Scan for the cell matching the given text and deliver its (X, Y) coordinate at center. 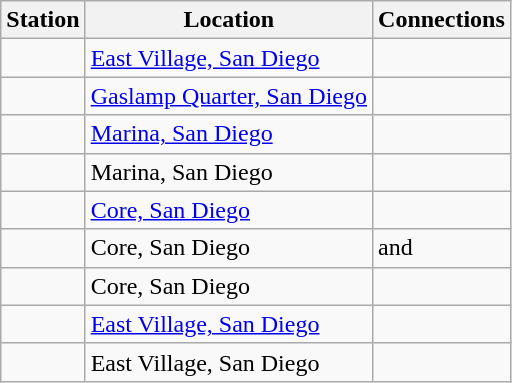
Connections (442, 20)
Location (228, 20)
Station (43, 20)
and (442, 248)
Gaslamp Quarter, San Diego (228, 96)
